Search for the cell housing the specified text and yield its (x, y) center coordinate. 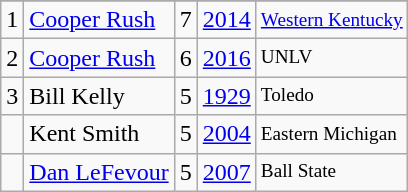
Bill Kelly (99, 96)
Toledo (332, 96)
UNLV (332, 58)
2007 (226, 172)
Western Kentucky (332, 20)
2004 (226, 134)
2014 (226, 20)
2016 (226, 58)
2 (12, 58)
Eastern Michigan (332, 134)
Ball State (332, 172)
Dan LeFevour (99, 172)
1929 (226, 96)
7 (186, 20)
6 (186, 58)
3 (12, 96)
1 (12, 20)
Kent Smith (99, 134)
